Locate the cell with the specified text and output its [x, y] center coordinate. 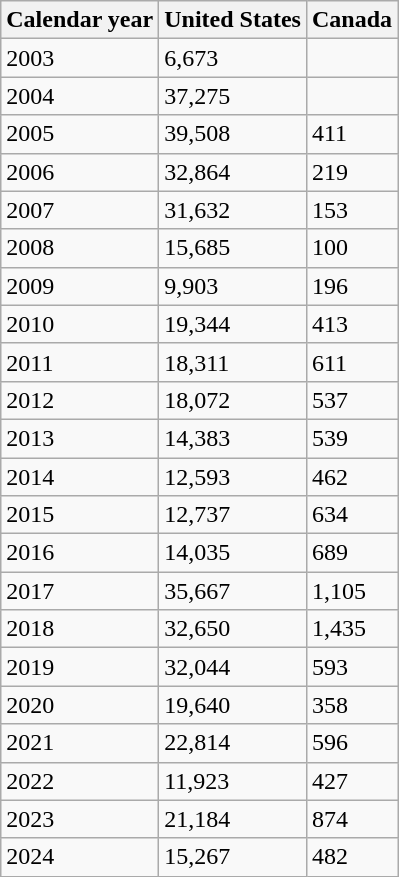
2019 [80, 667]
2015 [80, 515]
1,435 [352, 629]
35,667 [233, 591]
Canada [352, 20]
2008 [80, 248]
411 [352, 134]
12,737 [233, 515]
2013 [80, 438]
14,035 [233, 553]
427 [352, 781]
2016 [80, 553]
2018 [80, 629]
39,508 [233, 134]
32,864 [233, 172]
19,344 [233, 324]
196 [352, 286]
219 [352, 172]
539 [352, 438]
12,593 [233, 477]
2020 [80, 705]
2010 [80, 324]
874 [352, 819]
2005 [80, 134]
482 [352, 857]
2022 [80, 781]
2003 [80, 58]
2023 [80, 819]
2024 [80, 857]
18,311 [233, 362]
9,903 [233, 286]
19,640 [233, 705]
100 [352, 248]
689 [352, 553]
537 [352, 400]
634 [352, 515]
37,275 [233, 96]
32,044 [233, 667]
11,923 [233, 781]
153 [352, 210]
2012 [80, 400]
1,105 [352, 591]
Calendar year [80, 20]
2011 [80, 362]
18,072 [233, 400]
15,685 [233, 248]
2007 [80, 210]
2004 [80, 96]
611 [352, 362]
593 [352, 667]
413 [352, 324]
31,632 [233, 210]
2006 [80, 172]
32,650 [233, 629]
2014 [80, 477]
2009 [80, 286]
462 [352, 477]
596 [352, 743]
15,267 [233, 857]
358 [352, 705]
22,814 [233, 743]
2021 [80, 743]
United States [233, 20]
2017 [80, 591]
6,673 [233, 58]
14,383 [233, 438]
21,184 [233, 819]
